Return (X, Y) of the center of cell containing provided text 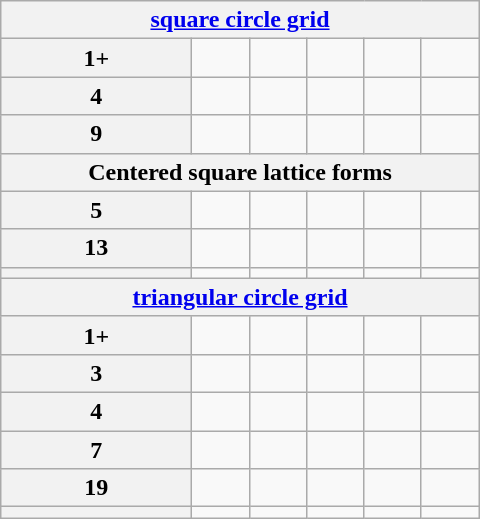
5 (96, 210)
3 (96, 373)
triangular circle grid (240, 297)
7 (96, 449)
square circle grid (240, 20)
13 (96, 248)
Centered square lattice forms (240, 172)
9 (96, 134)
19 (96, 488)
